Pinpoint the cell where the given text exists, returning its (X, Y) midpoint coordinate. 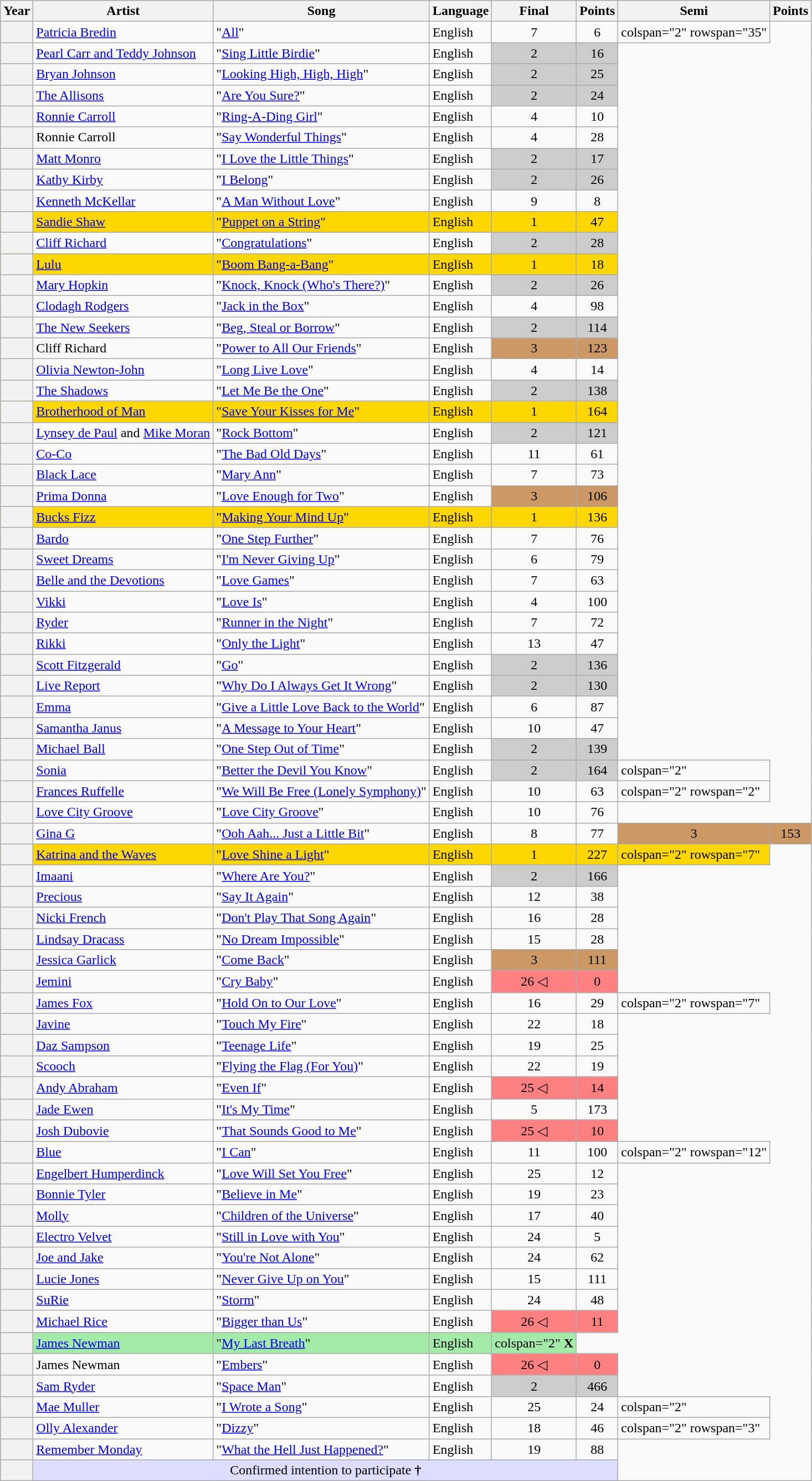
Michael Ball (123, 749)
"Love Games" (321, 580)
"You're Not Alone" (321, 1258)
"Long Live Love" (321, 370)
Artist (123, 11)
Year (17, 11)
colspan="2" rowspan="12" (694, 1152)
James Fox (123, 1003)
Precious (123, 896)
Jade Ewen (123, 1109)
Mary Hopkin (123, 285)
"Storm" (321, 1300)
46 (597, 1428)
227 (597, 854)
"Space Man" (321, 1386)
Emma (123, 707)
121 (597, 433)
139 (597, 749)
Josh Dubovie (123, 1131)
Brotherhood of Man (123, 412)
Song (321, 11)
"I Wrote a Song" (321, 1407)
"Bigger than Us" (321, 1321)
"Only the Light" (321, 644)
"Embers" (321, 1365)
Pearl Carr and Teddy Johnson (123, 53)
Sandie Shaw (123, 222)
"My Last Breath" (321, 1343)
40 (597, 1216)
Final (534, 11)
"It's My Time" (321, 1109)
Confirmed intention to participate † (326, 1470)
Remember Monday (123, 1449)
Ryder (123, 623)
"Touch My Fire" (321, 1024)
"Knock, Knock (Who's There?)" (321, 285)
466 (597, 1386)
"Even If" (321, 1088)
"Love Enough for Two" (321, 496)
"Say Wonderful Things" (321, 137)
Nicki French (123, 918)
Live Report (123, 686)
Sweet Dreams (123, 559)
"Let Me Be the One" (321, 391)
Blue (123, 1152)
"Runner in the Night" (321, 623)
Love City Groove (123, 812)
"Come Back" (321, 960)
"Children of the Universe" (321, 1216)
"Still in Love with You" (321, 1237)
Engelbert Humperdinck (123, 1173)
"Are You Sure?" (321, 95)
"Save Your Kisses for Me" (321, 412)
Daz Sampson (123, 1045)
Jemini (123, 982)
"Beg, Steal or Borrow" (321, 327)
"Better the Devil You Know" (321, 770)
Kathy Kirby (123, 180)
Bonnie Tyler (123, 1195)
Matt Monro (123, 158)
Bucks Fizz (123, 517)
Patricia Bredin (123, 32)
Prima Donna (123, 496)
"I Love the Little Things" (321, 158)
"Jack in the Box" (321, 306)
138 (597, 391)
"Cry Baby" (321, 982)
"Go" (321, 665)
Katrina and the Waves (123, 854)
Lucie Jones (123, 1279)
"No Dream Impossible" (321, 939)
"Don't Play That Song Again" (321, 918)
"I Belong" (321, 180)
Clodagh Rodgers (123, 306)
9 (534, 201)
"Love Is" (321, 601)
"A Man Without Love" (321, 201)
"Love City Groove" (321, 812)
"What the Hell Just Happened?" (321, 1449)
"The Bad Old Days" (321, 454)
130 (597, 686)
Imaani (123, 875)
"Say It Again" (321, 896)
colspan="2" X (534, 1343)
173 (597, 1109)
Semi (694, 11)
The Allisons (123, 95)
Lynsey de Paul and Mike Moran (123, 433)
"Looking High, High, High" (321, 74)
"Making Your Mind Up" (321, 517)
colspan="2" rowspan="35" (694, 32)
13 (534, 644)
114 (597, 327)
"Ooh Aah... Just a Little Bit" (321, 833)
153 (791, 833)
Molly (123, 1216)
Olivia Newton-John (123, 370)
Black Lace (123, 475)
Scott Fitzgerald (123, 665)
98 (597, 306)
"Puppet on a String" (321, 222)
"Mary Ann" (321, 475)
"Believe in Me" (321, 1195)
61 (597, 454)
Rikki (123, 644)
colspan="2" rowspan="3" (694, 1428)
29 (597, 1003)
"Why Do I Always Get It Wrong" (321, 686)
166 (597, 875)
The Shadows (123, 391)
"Dizzy" (321, 1428)
Lulu (123, 264)
Kenneth McKellar (123, 201)
Sam Ryder (123, 1386)
"One Step Out of Time" (321, 749)
Electro Velvet (123, 1237)
72 (597, 623)
"Power to All Our Friends" (321, 349)
23 (597, 1195)
Mae Muller (123, 1407)
Gina G (123, 833)
"Sing Little Birdie" (321, 53)
"One Step Further" (321, 538)
Sonia (123, 770)
Vikki (123, 601)
Michael Rice (123, 1321)
The New Seekers (123, 327)
Bryan Johnson (123, 74)
"Hold On to Our Love" (321, 1003)
"All" (321, 32)
Lindsay Dracass (123, 939)
Language (460, 11)
"That Sounds Good to Me" (321, 1131)
"Teenage Life" (321, 1045)
"Congratulations" (321, 243)
62 (597, 1258)
Belle and the Devotions (123, 580)
123 (597, 349)
Andy Abraham (123, 1088)
"Where Are You?" (321, 875)
Scooch (123, 1066)
"Give a Little Love Back to the World" (321, 707)
Bardo (123, 538)
SuRie (123, 1300)
"Rock Bottom" (321, 433)
79 (597, 559)
87 (597, 707)
"I'm Never Giving Up" (321, 559)
"Flying the Flag (For You)" (321, 1066)
"Love Will Set You Free" (321, 1173)
Frances Ruffelle (123, 791)
38 (597, 896)
"I Can" (321, 1152)
Joe and Jake (123, 1258)
"We Will Be Free (Lonely Symphony)" (321, 791)
106 (597, 496)
Javine (123, 1024)
Olly Alexander (123, 1428)
"Ring-A-Ding Girl" (321, 116)
Co-Co (123, 454)
73 (597, 475)
"A Message to Your Heart" (321, 728)
88 (597, 1449)
"Love Shine a Light" (321, 854)
"Boom Bang-a-Bang" (321, 264)
"Never Give Up on You" (321, 1279)
48 (597, 1300)
Jessica Garlick (123, 960)
Samantha Janus (123, 728)
colspan="2" rowspan="2" (694, 791)
77 (597, 833)
